Detect which cell encompasses the target text, then output its (X, Y) center coordinate. 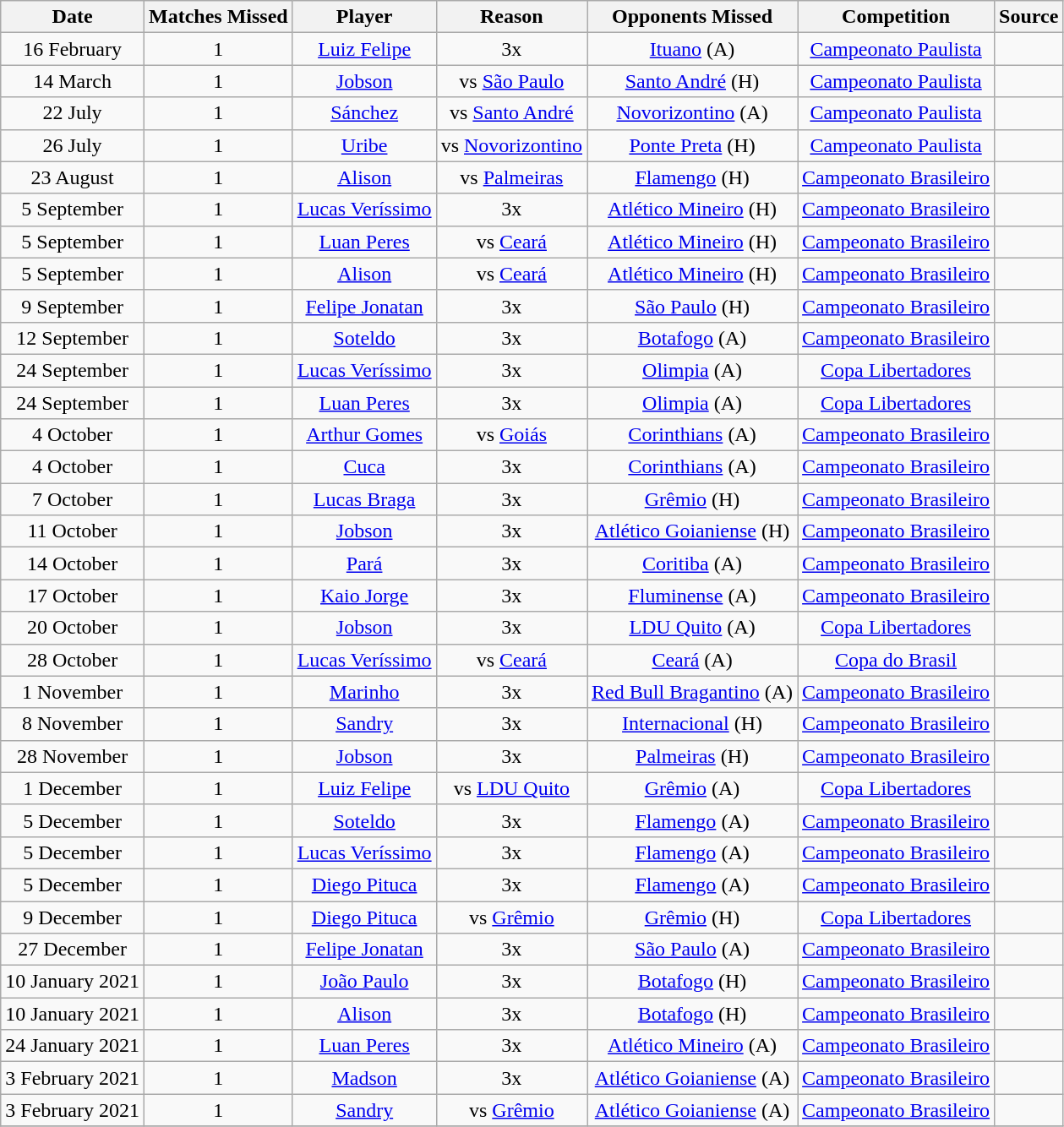
1 December (73, 788)
João Paulo (364, 982)
9 September (73, 306)
7 October (73, 499)
Internacional (H) (693, 724)
Madson (364, 1078)
Fluminense (A) (693, 596)
Red Bull Bragantino (A) (693, 692)
24 January 2021 (73, 1046)
Opponents Missed (693, 17)
Novorizontino (A) (693, 113)
26 July (73, 145)
1 November (73, 692)
vs LDU Quito (511, 788)
14 October (73, 563)
São Paulo (A) (693, 950)
Sánchez (364, 113)
Grêmio (A) (693, 788)
Date (73, 17)
Atlético Goianiense (H) (693, 531)
Flamengo (H) (693, 177)
Ceará (A) (693, 660)
Ponte Preta (H) (693, 145)
Coritiba (A) (693, 563)
28 November (73, 756)
20 October (73, 628)
23 August (73, 177)
Arthur Gomes (364, 435)
17 October (73, 596)
8 November (73, 724)
vs Palmeiras (511, 177)
28 October (73, 660)
Atlético Mineiro (A) (693, 1046)
Palmeiras (H) (693, 756)
Ituano (A) (693, 49)
Botafogo (A) (693, 338)
Marinho (364, 692)
Lucas Braga (364, 499)
São Paulo (H) (693, 306)
vs Goiás (511, 435)
14 March (73, 81)
22 July (73, 113)
Copa do Brasil (896, 660)
Reason (511, 17)
11 October (73, 531)
Competition (896, 17)
vs São Paulo (511, 81)
Kaio Jorge (364, 596)
vs Novorizontino (511, 145)
Player (364, 17)
12 September (73, 338)
LDU Quito (A) (693, 628)
27 December (73, 950)
16 February (73, 49)
Pará (364, 563)
Santo André (H) (693, 81)
9 December (73, 917)
Uribe (364, 145)
Cuca (364, 467)
Source (1029, 17)
vs Santo André (511, 113)
Matches Missed (218, 17)
